Identify which cell holds the provided text, then report its (X, Y) central coordinate. 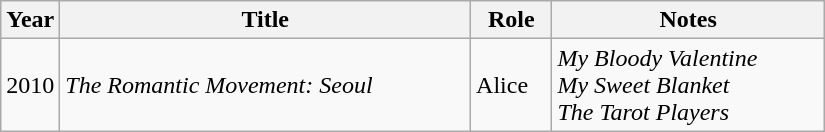
My Bloody Valentine My Sweet Blanket The Tarot Players (688, 85)
Year (30, 20)
Role (512, 20)
Alice (512, 85)
Notes (688, 20)
The Romantic Movement: Seoul (266, 85)
Title (266, 20)
2010 (30, 85)
